Search for the cell housing the specified text and yield its [x, y] center coordinate. 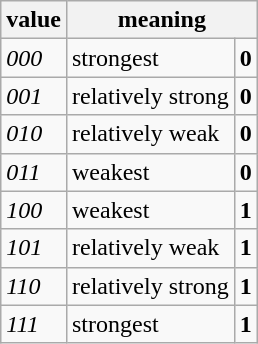
000 [34, 58]
101 [34, 248]
value [34, 20]
meaning [162, 20]
011 [34, 172]
100 [34, 210]
110 [34, 286]
001 [34, 96]
010 [34, 134]
111 [34, 324]
